Find where the given text appears and provide that cell's center as (X, Y) coordinate. 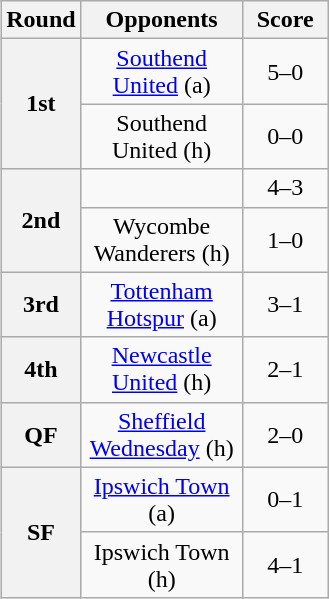
1st (41, 104)
Newcastle United (h) (162, 370)
4–1 (285, 564)
4–3 (285, 188)
Southend United (h) (162, 136)
Tottenham Hotspur (a) (162, 304)
2–1 (285, 370)
3–1 (285, 304)
Ipswich Town (a) (162, 500)
Wycombe Wanderers (h) (162, 240)
1–0 (285, 240)
QF (41, 434)
SF (41, 532)
0–1 (285, 500)
3rd (41, 304)
4th (41, 370)
2nd (41, 220)
Sheffield Wednesday (h) (162, 434)
5–0 (285, 72)
Opponents (162, 20)
Southend United (a) (162, 72)
Score (285, 20)
Ipswich Town (h) (162, 564)
2–0 (285, 434)
Round (41, 20)
0–0 (285, 136)
